Determine the (x, y) coordinate at the center of the cell enclosing the given text.  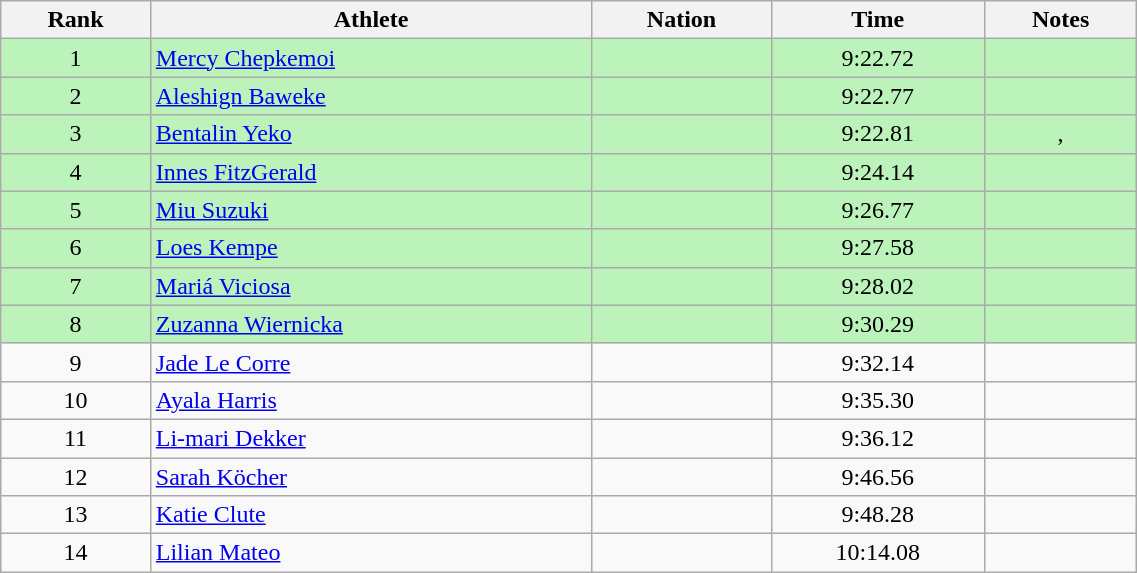
Sarah Köcher (371, 477)
9:36.12 (878, 438)
10:14.08 (878, 553)
Aleshign Baweke (371, 96)
Rank (76, 20)
9:32.14 (878, 362)
Li-mari Dekker (371, 438)
Bentalin Yeko (371, 134)
Miu Suzuki (371, 210)
Mercy Chepkemoi (371, 58)
9 (76, 362)
Ayala Harris (371, 400)
Katie Clute (371, 515)
Notes (1060, 20)
3 (76, 134)
Time (878, 20)
8 (76, 324)
1 (76, 58)
Loes Kempe (371, 248)
7 (76, 286)
Zuzanna Wiernicka (371, 324)
6 (76, 248)
9:46.56 (878, 477)
9:30.29 (878, 324)
9:22.81 (878, 134)
Innes FitzGerald (371, 172)
9:48.28 (878, 515)
Jade Le Corre (371, 362)
2 (76, 96)
13 (76, 515)
9:22.77 (878, 96)
9:24.14 (878, 172)
9:35.30 (878, 400)
9:26.77 (878, 210)
10 (76, 400)
12 (76, 477)
Lilian Mateo (371, 553)
, (1060, 134)
4 (76, 172)
Athlete (371, 20)
14 (76, 553)
11 (76, 438)
5 (76, 210)
9:22.72 (878, 58)
9:27.58 (878, 248)
Nation (682, 20)
Mariá Viciosa (371, 286)
9:28.02 (878, 286)
